Provide the (x, y) coordinate of the cell's center where the given text is located.  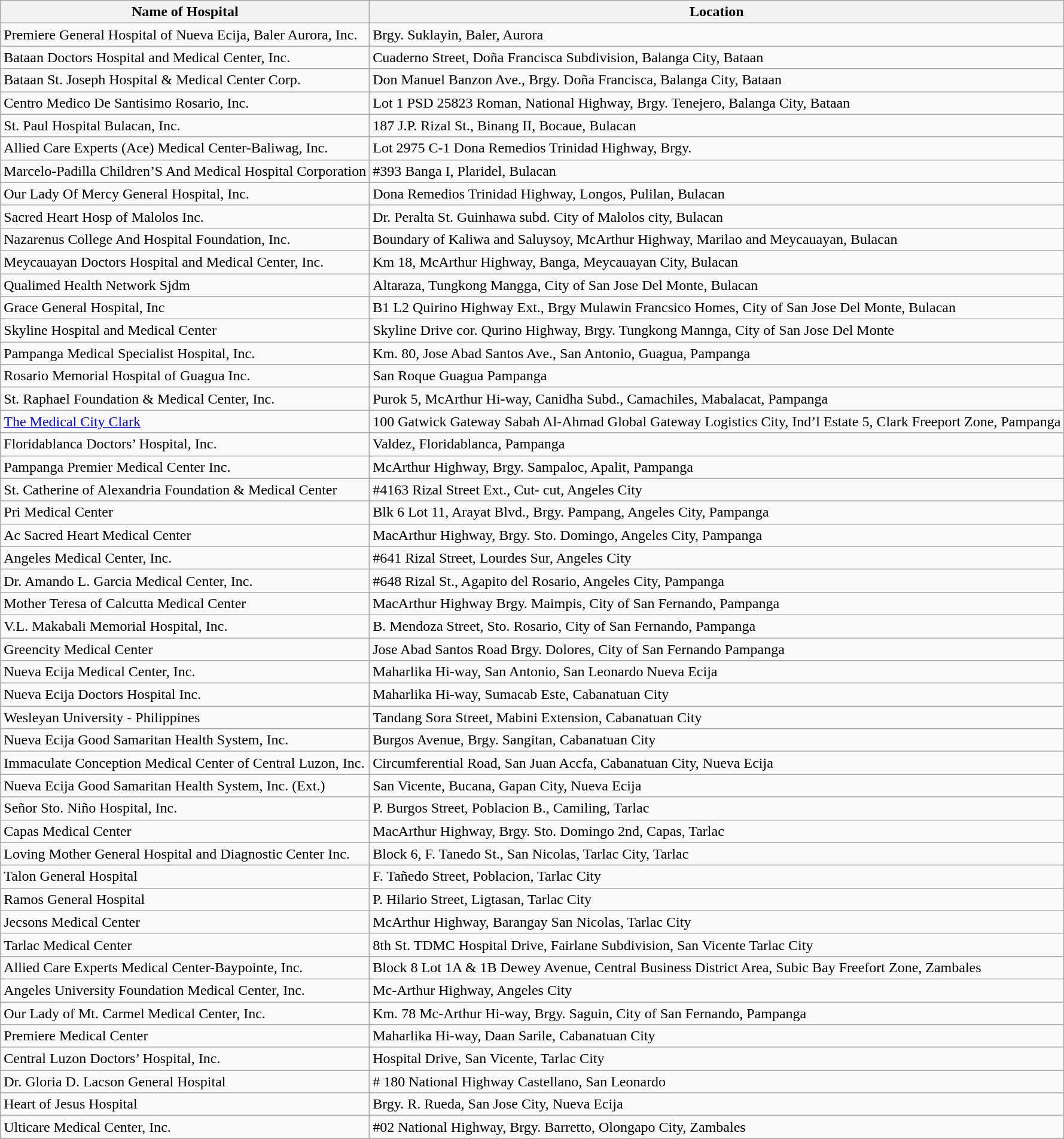
Km. 80, Jose Abad Santos Ave., San Antonio, Guagua, Pampanga (717, 353)
Dr. Peralta St. Guinhawa subd. City of Malolos city, Bulacan (717, 216)
Ulticare Medical Center, Inc. (185, 1127)
McArthur Highway, Brgy. Sampaloc, Apalit, Pampanga (717, 467)
St. Catherine of Alexandria Foundation & Medical Center (185, 490)
Hospital Drive, San Vicente, Tarlac City (717, 1059)
San Roque Guagua Pampanga (717, 376)
Floridablanca Doctors’ Hospital, Inc. (185, 444)
Brgy. Suklayin, Baler, Aurora (717, 35)
Nueva Ecija Medical Center, Inc. (185, 672)
Sacred Heart Hosp of Malolos Inc. (185, 216)
Km. 78 Mc-Arthur Hi-way, Brgy. Saguin, City of San Fernando, Pampanga (717, 1013)
Block 6, F. Tanedo St., San Nicolas, Tarlac City, Tarlac (717, 854)
#641 Rizal Street, Lourdes Sur, Angeles City (717, 558)
Loving Mother General Hospital and Diagnostic Center Inc. (185, 854)
Bataan St. Joseph Hospital & Medical Center Corp. (185, 80)
Dona Remedios Trinidad Highway, Longos, Pulilan, Bulacan (717, 194)
MacArthur Highway Brgy. Maimpis, City of San Fernando, Pampanga (717, 603)
#648 Rizal St., Agapito del Rosario, Angeles City, Pampanga (717, 581)
Pampanga Premier Medical Center Inc. (185, 467)
Nueva Ecija Good Samaritan Health System, Inc. (Ext.) (185, 786)
Señor Sto. Niño Hospital, Inc. (185, 808)
Dr. Amando L. Garcia Medical Center, Inc. (185, 581)
Skyline Hospital and Medical Center (185, 331)
P. Hilario Street, Ligtasan, Tarlac City (717, 899)
Angeles Medical Center, Inc. (185, 558)
St. Raphael Foundation & Medical Center, Inc. (185, 399)
Ac Sacred Heart Medical Center (185, 535)
MacArthur Highway, Brgy. Sto. Domingo 2nd, Capas, Tarlac (717, 831)
Greencity Medical Center (185, 649)
MacArthur Highway, Brgy. Sto. Domingo, Angeles City, Pampanga (717, 535)
Pri Medical Center (185, 512)
Allied Care Experts (Ace) Medical Center-Baliwag, Inc. (185, 148)
Maharlika Hi-way, Sumacab Este, Cabanatuan City (717, 695)
The Medical City Clark (185, 422)
Valdez, Floridablanca, Pampanga (717, 444)
B1 L2 Quirino Highway Ext., Brgy Mulawin Francsico Homes, City of San Jose Del Monte, Bulacan (717, 308)
F. Tañedo Street, Poblacion, Tarlac City (717, 877)
Grace General Hospital, Inc (185, 308)
Nueva Ecija Good Samaritan Health System, Inc. (185, 740)
Allied Care Experts Medical Center-Baypointe, Inc. (185, 967)
Mc-Arthur Highway, Angeles City (717, 990)
V.L. Makabali Memorial Hospital, Inc. (185, 626)
Our Lady Of Mercy General Hospital, Inc. (185, 194)
Centro Medico De Santisimo Rosario, Inc. (185, 103)
Angeles University Foundation Medical Center, Inc. (185, 990)
Tarlac Medical Center (185, 945)
Pampanga Medical Specialist Hospital, Inc. (185, 353)
Marcelo-Padilla Children’S And Medical Hospital Corporation (185, 171)
Jecsons Medical Center (185, 922)
Nueva Ecija Doctors Hospital Inc. (185, 695)
Meycauayan Doctors Hospital and Medical Center, Inc. (185, 262)
Bataan Doctors Hospital and Medical Center, Inc. (185, 57)
Rosario Memorial Hospital of Guagua Inc. (185, 376)
Skyline Drive cor. Qurino Highway, Brgy. Tungkong Mannga, City of San Jose Del Monte (717, 331)
Qualimed Health Network Sjdm (185, 285)
Premiere General Hospital of Nueva Ecija, Baler Aurora, Inc. (185, 35)
San Vicente, Bucana, Gapan City, Nueva Ecija (717, 786)
Immaculate Conception Medical Center of Central Luzon, Inc. (185, 763)
Circumferential Road, San Juan Accfa, Cabanatuan City, Nueva Ecija (717, 763)
McArthur Highway, Barangay San Nicolas, Tarlac City (717, 922)
Altaraza, Tungkong Mangga, City of San Jose Del Monte, Bulacan (717, 285)
Heart of Jesus Hospital (185, 1104)
Nazarenus College And Hospital Foundation, Inc. (185, 239)
Talon General Hospital (185, 877)
#4163 Rizal Street Ext., Cut- cut, Angeles City (717, 490)
Jose Abad Santos Road Brgy. Dolores, City of San Fernando Pampanga (717, 649)
# 180 National Highway Castellano, San Leonardo (717, 1082)
Cuaderno Street, Doña Francisca Subdivision, Balanga City, Bataan (717, 57)
Premiere Medical Center (185, 1036)
8th St. TDMC Hospital Drive, Fairlane Subdivision, San Vicente Tarlac City (717, 945)
Blk 6 Lot 11, Arayat Blvd., Brgy. Pampang, Angeles City, Pampanga (717, 512)
Brgy. R. Rueda, San Jose City, Nueva Ecija (717, 1104)
Lot 1 PSD 25823 Roman, National Highway, Brgy. Tenejero, Balanga City, Bataan (717, 103)
Km 18, McArthur Highway, Banga, Meycauayan City, Bulacan (717, 262)
Purok 5, McArthur Hi-way, Canidha Subd., Camachiles, Mabalacat, Pampanga (717, 399)
187 J.P. Rizal St., Binang II, Bocaue, Bulacan (717, 126)
Ramos General Hospital (185, 899)
Capas Medical Center (185, 831)
Don Manuel Banzon Ave., Brgy. Doña Francisca, Balanga City, Bataan (717, 80)
P. Burgos Street, Poblacion B., Camiling, Tarlac (717, 808)
Maharlika Hi-way, San Antonio, San Leonardo Nueva Ecija (717, 672)
Dr. Gloria D. Lacson General Hospital (185, 1082)
Our Lady of Mt. Carmel Medical Center, Inc. (185, 1013)
100 Gatwick Gateway Sabah Al-Ahmad Global Gateway Logistics City, Ind’l Estate 5, Clark Freeport Zone, Pampanga (717, 422)
St. Paul Hospital Bulacan, Inc. (185, 126)
#393 Banga I, Plaridel, Bulacan (717, 171)
Lot 2975 C-1 Dona Remedios Trinidad Highway, Brgy. (717, 148)
Block 8 Lot 1A & 1B Dewey Avenue, Central Business District Area, Subic Bay Freefort Zone, Zambales (717, 967)
#02 National Highway, Brgy. Barretto, Olongapo City, Zambales (717, 1127)
Wesleyan University - Philippines (185, 717)
Maharlika Hi-way, Daan Sarile, Cabanatuan City (717, 1036)
Mother Teresa of Calcutta Medical Center (185, 603)
B. Mendoza Street, Sto. Rosario, City of San Fernando, Pampanga (717, 626)
Boundary of Kaliwa and Saluysoy, McArthur Highway, Marilao and Meycauayan, Bulacan (717, 239)
Burgos Avenue, Brgy. Sangitan, Cabanatuan City (717, 740)
Central Luzon Doctors’ Hospital, Inc. (185, 1059)
Tandang Sora Street, Mabini Extension, Cabanatuan City (717, 717)
Name of Hospital (185, 12)
Location (717, 12)
